Search for the cell housing the specified text and yield its [x, y] center coordinate. 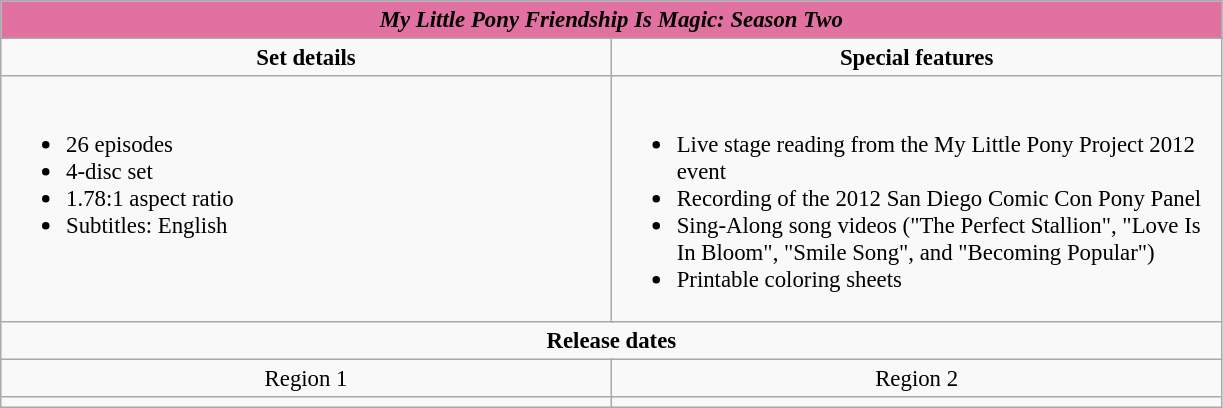
Region 1 [306, 378]
26 episodes4-disc set1.78:1 aspect ratioSubtitles: English [306, 198]
Region 2 [916, 378]
Special features [916, 58]
Release dates [612, 340]
My Little Pony Friendship Is Magic: Season Two [612, 20]
Set details [306, 58]
